Capture the cell that displays the provided text and extract its [X, Y] central coordinate. 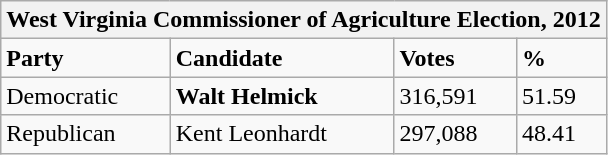
316,591 [456, 96]
Republican [86, 134]
Candidate [282, 58]
Walt Helmick [282, 96]
51.59 [562, 96]
Votes [456, 58]
Kent Leonhardt [282, 134]
Democratic [86, 96]
% [562, 58]
Party [86, 58]
48.41 [562, 134]
297,088 [456, 134]
West Virginia Commissioner of Agriculture Election, 2012 [304, 20]
